Identify which cell holds the provided text, then report its [x, y] central coordinate. 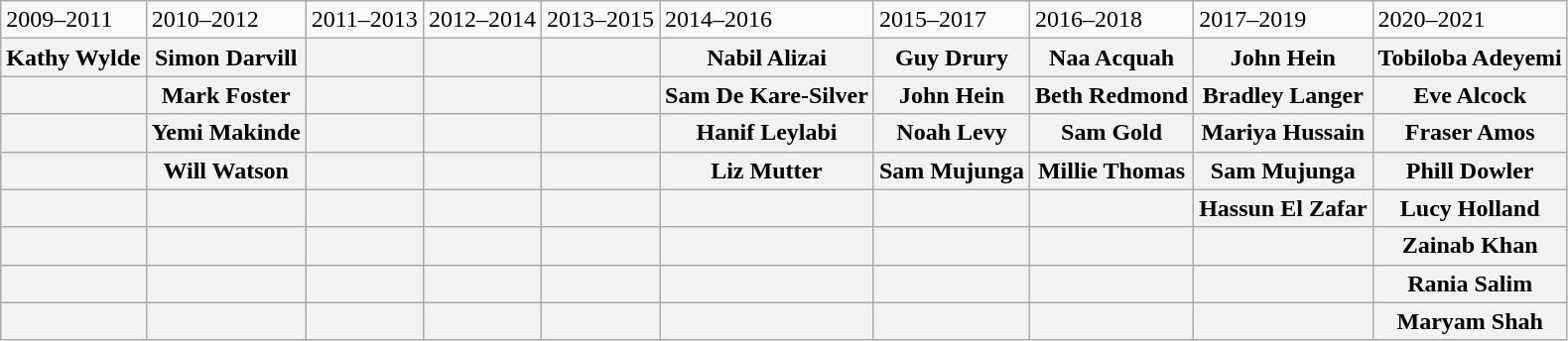
Sam Gold [1111, 133]
2020–2021 [1470, 20]
Sam De Kare-Silver [767, 95]
Kathy Wylde [73, 57]
Tobiloba Adeyemi [1470, 57]
Bradley Langer [1283, 95]
2016–2018 [1111, 20]
Eve Alcock [1470, 95]
2010–2012 [226, 20]
2009–2011 [73, 20]
Zainab Khan [1470, 246]
Fraser Amos [1470, 133]
Noah Levy [951, 133]
Rania Salim [1470, 284]
Millie Thomas [1111, 170]
Naa Acquah [1111, 57]
2012–2014 [482, 20]
Hassun El Zafar [1283, 208]
Mark Foster [226, 95]
Nabil Alizai [767, 57]
Lucy Holland [1470, 208]
2017–2019 [1283, 20]
Liz Mutter [767, 170]
Beth Redmond [1111, 95]
Phill Dowler [1470, 170]
Mariya Hussain [1283, 133]
2015–2017 [951, 20]
Will Watson [226, 170]
2011–2013 [364, 20]
Guy Drury [951, 57]
Maryam Shah [1470, 321]
Hanif Leylabi [767, 133]
Simon Darvill [226, 57]
2013–2015 [599, 20]
2014–2016 [767, 20]
Yemi Makinde [226, 133]
